From the cell containing the given text, extract its center point as (X, Y) coordinate. 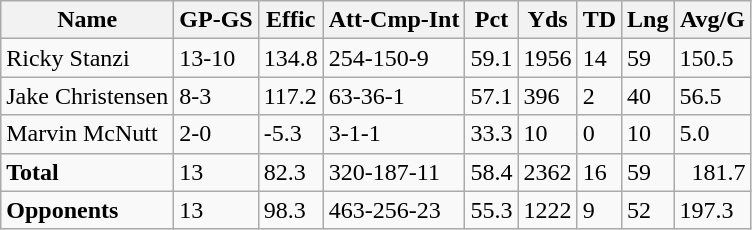
Total (88, 172)
56.5 (712, 96)
Opponents (88, 210)
13-10 (216, 58)
63-36-1 (394, 96)
463-256-23 (394, 210)
Pct (492, 20)
117.2 (290, 96)
16 (599, 172)
3-1-1 (394, 134)
5.0 (712, 134)
Jake Christensen (88, 96)
254-150-9 (394, 58)
98.3 (290, 210)
9 (599, 210)
52 (648, 210)
396 (548, 96)
2 (599, 96)
GP-GS (216, 20)
Effic (290, 20)
Ricky Stanzi (88, 58)
0 (599, 134)
2362 (548, 172)
59.1 (492, 58)
Lng (648, 20)
33.3 (492, 134)
58.4 (492, 172)
Att-Cmp-Int (394, 20)
57.1 (492, 96)
197.3 (712, 210)
TD (599, 20)
14 (599, 58)
Name (88, 20)
Avg/G (712, 20)
150.5 (712, 58)
Marvin McNutt (88, 134)
1956 (548, 58)
82.3 (290, 172)
320-187-11 (394, 172)
134.8 (290, 58)
181.7 (712, 172)
8-3 (216, 96)
2-0 (216, 134)
55.3 (492, 210)
Yds (548, 20)
40 (648, 96)
-5.3 (290, 134)
1222 (548, 210)
